For the text-containing cell, return its midpoint in [X, Y] coordinate format. 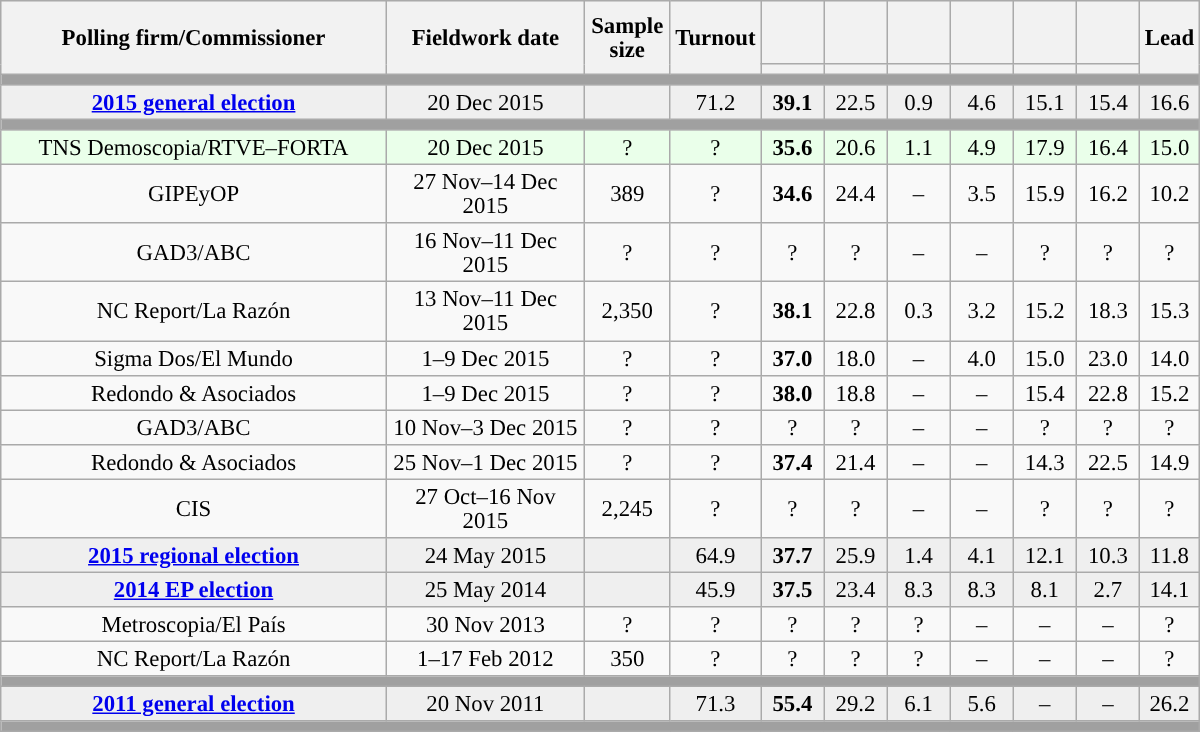
2014 EP election [194, 590]
4.9 [982, 148]
CIS [194, 508]
Sample size [627, 38]
37.7 [792, 556]
1.1 [918, 148]
12.1 [1044, 556]
23.4 [856, 590]
11.8 [1169, 556]
16.6 [1169, 102]
16 Nov–11 Dec 2015 [485, 254]
18.8 [856, 392]
2015 regional election [194, 556]
25 Nov–1 Dec 2015 [485, 462]
20.6 [856, 148]
TNS Demoscopia/RTVE–FORTA [194, 148]
14.3 [1044, 462]
10.2 [1169, 194]
6.1 [918, 704]
64.9 [716, 556]
GIPEyOP [194, 194]
71.2 [716, 102]
14.0 [1169, 358]
37.0 [792, 358]
4.1 [982, 556]
Lead [1169, 38]
23.0 [1108, 358]
29.2 [856, 704]
3.2 [982, 312]
15.9 [1044, 194]
18.0 [856, 358]
24 May 2015 [485, 556]
27 Oct–16 Nov 2015 [485, 508]
25.9 [856, 556]
34.6 [792, 194]
27 Nov–14 Dec 2015 [485, 194]
Sigma Dos/El Mundo [194, 358]
37.4 [792, 462]
13 Nov–11 Dec 2015 [485, 312]
16.4 [1108, 148]
45.9 [716, 590]
0.3 [918, 312]
21.4 [856, 462]
2.7 [1108, 590]
2,350 [627, 312]
35.6 [792, 148]
Polling firm/Commissioner [194, 38]
16.2 [1108, 194]
18.3 [1108, 312]
15.1 [1044, 102]
20 Nov 2011 [485, 704]
4.6 [982, 102]
38.0 [792, 392]
55.4 [792, 704]
37.5 [792, 590]
Turnout [716, 38]
1.4 [918, 556]
2011 general election [194, 704]
39.1 [792, 102]
2015 general election [194, 102]
0.9 [918, 102]
Metroscopia/El País [194, 624]
24.4 [856, 194]
1–17 Feb 2012 [485, 658]
30 Nov 2013 [485, 624]
38.1 [792, 312]
17.9 [1044, 148]
5.6 [982, 704]
15.3 [1169, 312]
25 May 2014 [485, 590]
3.5 [982, 194]
4.0 [982, 358]
389 [627, 194]
14.9 [1169, 462]
Fieldwork date [485, 38]
8.1 [1044, 590]
14.1 [1169, 590]
10 Nov–3 Dec 2015 [485, 428]
350 [627, 658]
10.3 [1108, 556]
2,245 [627, 508]
71.3 [716, 704]
26.2 [1169, 704]
